For the text-containing cell, return its midpoint in (x, y) coordinate format. 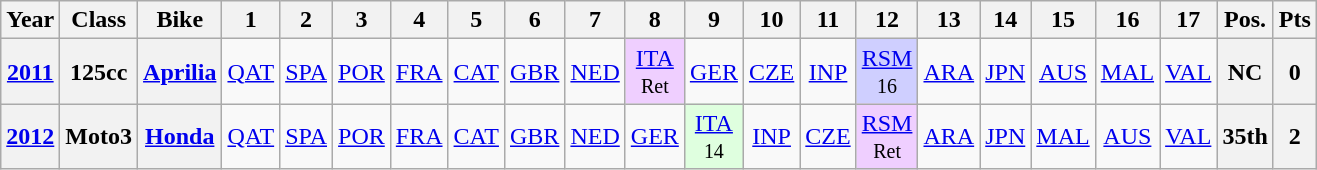
14 (1006, 20)
Aprilia (180, 72)
125cc (99, 72)
ITARet (654, 72)
0 (1294, 72)
35th (1245, 136)
13 (949, 20)
10 (771, 20)
2011 (30, 72)
Class (99, 20)
Year (30, 20)
17 (1188, 20)
Pos. (1245, 20)
2012 (30, 136)
9 (714, 20)
Moto3 (99, 136)
ITA14 (714, 136)
8 (654, 20)
3 (362, 20)
NC (1245, 72)
Honda (180, 136)
1 (251, 20)
7 (595, 20)
4 (419, 20)
Pts (1294, 20)
6 (534, 20)
12 (887, 20)
Bike (180, 20)
RSMRet (887, 136)
16 (1127, 20)
RSM16 (887, 72)
5 (476, 20)
11 (828, 20)
15 (1063, 20)
